Return the (x, y) coordinate for the center point of the cell that contains the specified text.  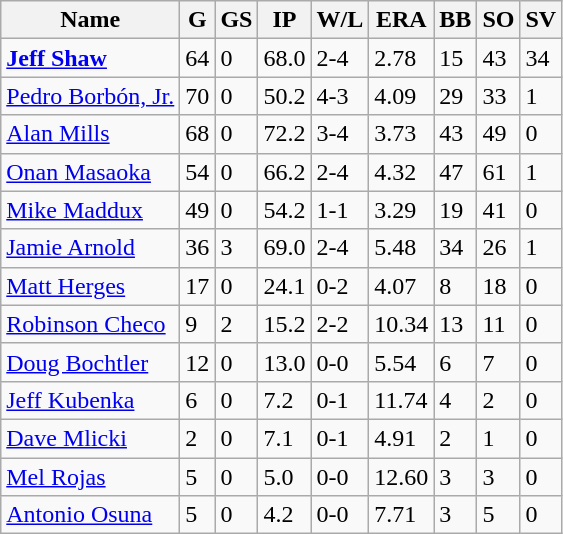
5.0 (284, 477)
Jeff Kubenka (90, 400)
15 (456, 58)
4.09 (402, 96)
Robinson Checo (90, 324)
3.29 (402, 210)
11.74 (402, 400)
72.2 (284, 134)
Mike Maddux (90, 210)
5.48 (402, 248)
66.2 (284, 172)
17 (198, 286)
33 (498, 96)
18 (498, 286)
Jeff Shaw (90, 58)
2.78 (402, 58)
7.2 (284, 400)
G (198, 20)
GS (236, 20)
Matt Herges (90, 286)
3-4 (340, 134)
50.2 (284, 96)
69.0 (284, 248)
1-1 (340, 210)
13 (456, 324)
54.2 (284, 210)
Pedro Borbón, Jr. (90, 96)
2-2 (340, 324)
4 (456, 400)
7 (498, 362)
11 (498, 324)
4-3 (340, 96)
BB (456, 20)
7.71 (402, 515)
Alan Mills (90, 134)
4.07 (402, 286)
47 (456, 172)
Jamie Arnold (90, 248)
0-2 (340, 286)
7.1 (284, 438)
68.0 (284, 58)
61 (498, 172)
W/L (340, 20)
4.2 (284, 515)
24.1 (284, 286)
54 (198, 172)
12.60 (402, 477)
4.32 (402, 172)
68 (198, 134)
15.2 (284, 324)
26 (498, 248)
64 (198, 58)
12 (198, 362)
IP (284, 20)
Antonio Osuna (90, 515)
3.73 (402, 134)
5.54 (402, 362)
Onan Masaoka (90, 172)
9 (198, 324)
8 (456, 286)
Dave Mlicki (90, 438)
13.0 (284, 362)
Doug Bochtler (90, 362)
19 (456, 210)
Name (90, 20)
70 (198, 96)
ERA (402, 20)
36 (198, 248)
SO (498, 20)
29 (456, 96)
SV (541, 20)
Mel Rojas (90, 477)
10.34 (402, 324)
4.91 (402, 438)
41 (498, 210)
